Identify which cell holds the provided text, then report its [X, Y] central coordinate. 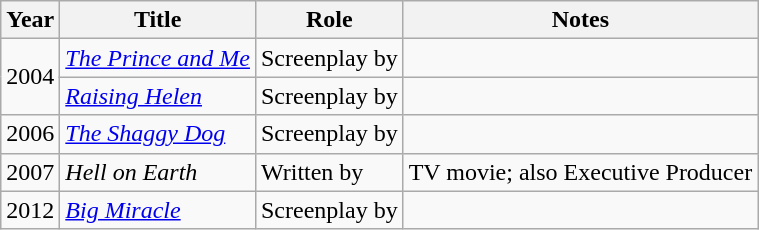
Notes [580, 20]
Title [158, 20]
Raising Helen [158, 96]
2006 [30, 134]
2007 [30, 172]
2004 [30, 77]
2012 [30, 210]
TV movie; also Executive Producer [580, 172]
The Prince and Me [158, 58]
Hell on Earth [158, 172]
Role [329, 20]
Big Miracle [158, 210]
The Shaggy Dog [158, 134]
Written by [329, 172]
Year [30, 20]
